Extract the [X, Y] coordinate from the center of the cell holding the provided text.  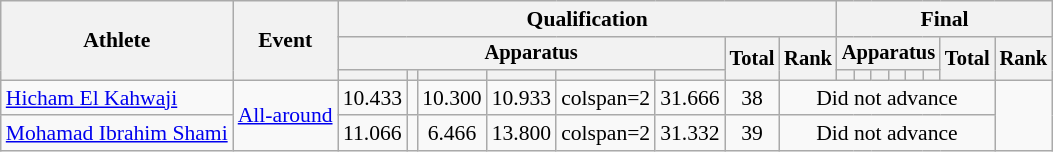
13.800 [522, 134]
All-around [286, 116]
31.666 [690, 98]
10.933 [522, 98]
Hicham El Kahwaji [117, 98]
Mohamad Ibrahim Shami [117, 134]
Athlete [117, 40]
10.433 [372, 98]
6.466 [452, 134]
Event [286, 40]
31.332 [690, 134]
39 [752, 134]
Final [944, 19]
11.066 [372, 134]
10.300 [452, 98]
Qualification [588, 19]
38 [752, 98]
